Find where the given text appears and provide that cell's center as (X, Y) coordinate. 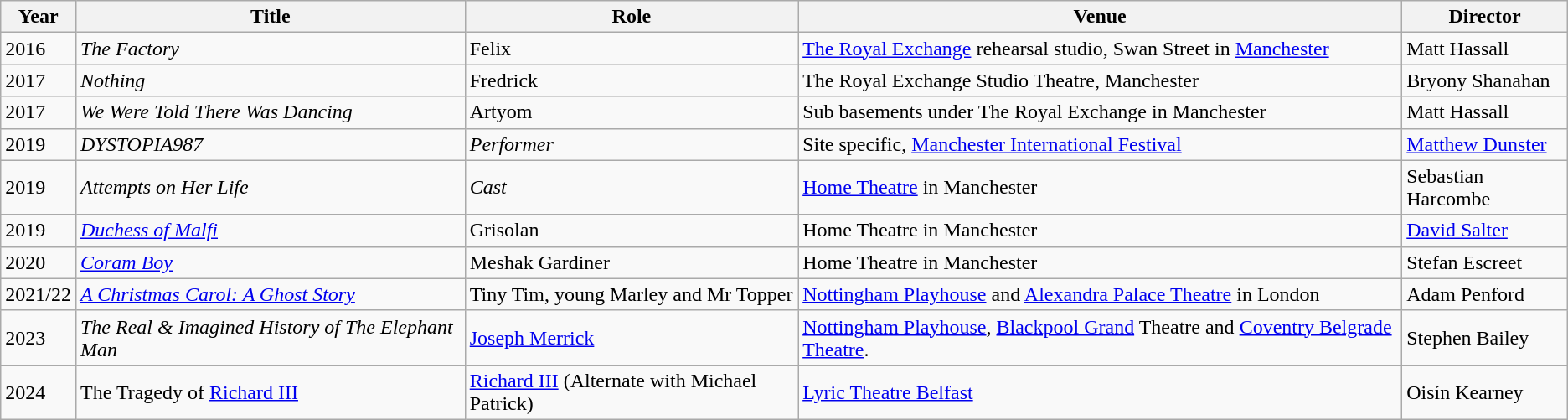
Richard III (Alternate with Michael Patrick) (632, 392)
Nothing (270, 80)
2024 (39, 392)
Felix (632, 49)
Fredrick (632, 80)
Site specific, Manchester International Festival (1101, 144)
DYSTOPIA987 (270, 144)
Sub basements under The Royal Exchange in Manchester (1101, 112)
Year (39, 17)
Nottingham Playhouse and Alexandra Palace Theatre in London (1101, 294)
Sebastian Harcombe (1485, 188)
Performer (632, 144)
A Christmas Carol: A Ghost Story (270, 294)
Cast (632, 188)
Tiny Tim, young Marley and Mr Topper (632, 294)
Lyric Theatre Belfast (1101, 392)
The Real & Imagined History of The Elephant Man (270, 337)
Stefan Escreet (1485, 262)
Matthew Dunster (1485, 144)
Meshak Gardiner (632, 262)
Oisín Kearney (1485, 392)
The Factory (270, 49)
2023 (39, 337)
Venue (1101, 17)
Stephen Bailey (1485, 337)
The Royal Exchange Studio Theatre, Manchester (1101, 80)
David Salter (1485, 231)
Bryony Shanahan (1485, 80)
The Royal Exchange rehearsal studio, Swan Street in Manchester (1101, 49)
We Were Told There Was Dancing (270, 112)
Artyom (632, 112)
Joseph Merrick (632, 337)
Attempts on Her Life (270, 188)
The Tragedy of Richard III (270, 392)
2016 (39, 49)
Role (632, 17)
Coram Boy (270, 262)
2021/22 (39, 294)
Adam Penford (1485, 294)
Title (270, 17)
Grisolan (632, 231)
Duchess of Malfi (270, 231)
Director (1485, 17)
Nottingham Playhouse, Blackpool Grand Theatre and Coventry Belgrade Theatre. (1101, 337)
2020 (39, 262)
